Determine the (X, Y) coordinate at the center of the cell enclosing the given text.  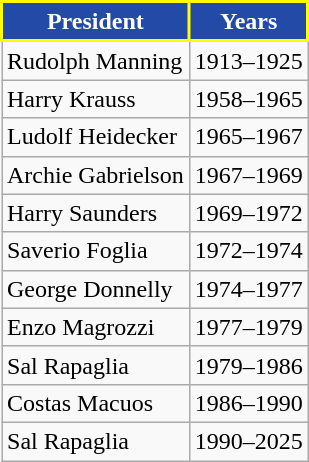
1967–1969 (248, 175)
1913–1925 (248, 60)
1977–1979 (248, 327)
Archie Gabrielson (96, 175)
1974–1977 (248, 289)
Harry Krauss (96, 99)
President (96, 22)
Harry Saunders (96, 213)
Ludolf Heidecker (96, 137)
1990–2025 (248, 441)
Rudolph Manning (96, 60)
Costas Macuos (96, 403)
1958–1965 (248, 99)
Years (248, 22)
1965–1967 (248, 137)
1972–1974 (248, 251)
Saverio Foglia (96, 251)
George Donnelly (96, 289)
1979–1986 (248, 365)
1986–1990 (248, 403)
Enzo Magrozzi (96, 327)
1969–1972 (248, 213)
